Pinpoint the cell where the given text exists, returning its [X, Y] midpoint coordinate. 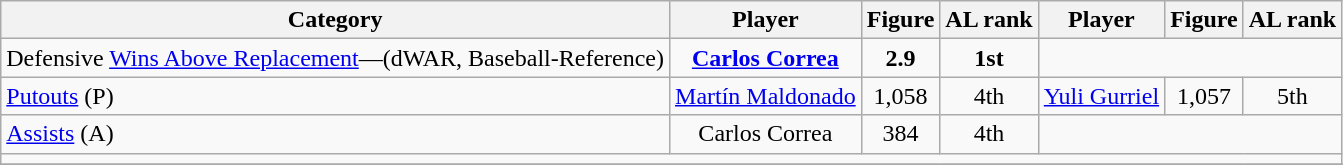
Martín Maldonado [766, 96]
Defensive Wins Above Replacement—(dWAR, Baseball-Reference) [336, 58]
1,058 [900, 96]
Putouts (P) [336, 96]
384 [900, 134]
2.9 [900, 58]
Category [336, 20]
5th [1292, 96]
Yuli Gurriel [1101, 96]
Assists (A) [336, 134]
1,057 [1204, 96]
1st [989, 58]
